Provide the [x, y] coordinate of the cell's center where the given text is located.  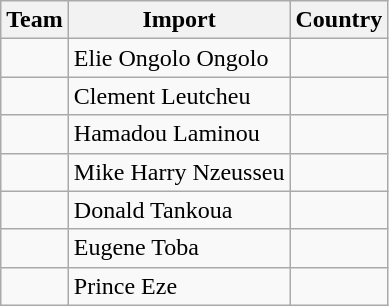
Donald Tankoua [179, 210]
Hamadou Laminou [179, 134]
Eugene Toba [179, 248]
Country [339, 20]
Team [35, 20]
Prince Eze [179, 286]
Clement Leutcheu [179, 96]
Elie Ongolo Ongolo [179, 58]
Mike Harry Nzeusseu [179, 172]
Import [179, 20]
